Return [X, Y] of the center of cell containing provided text 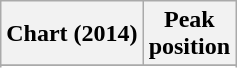
Peakposition [189, 34]
Chart (2014) [72, 34]
